Find where the given text appears and provide that cell's center as [X, Y] coordinate. 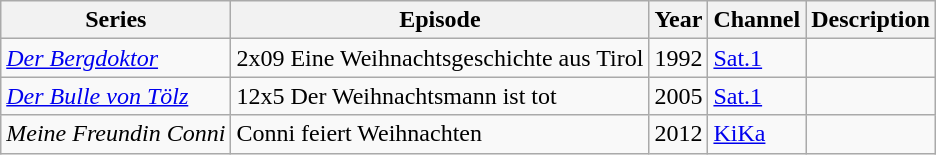
Channel [757, 20]
Description [871, 20]
Der Bergdoktor [116, 58]
2012 [678, 134]
Der Bulle von Tölz [116, 96]
1992 [678, 58]
2005 [678, 96]
Year [678, 20]
Series [116, 20]
Conni feiert Weihnachten [440, 134]
KiKa [757, 134]
Meine Freundin Conni [116, 134]
12x5 Der Weihnachtsmann ist tot [440, 96]
Episode [440, 20]
2x09 Eine Weihnachtsgeschichte aus Tirol [440, 58]
